Return [x, y] of the center of cell containing provided text 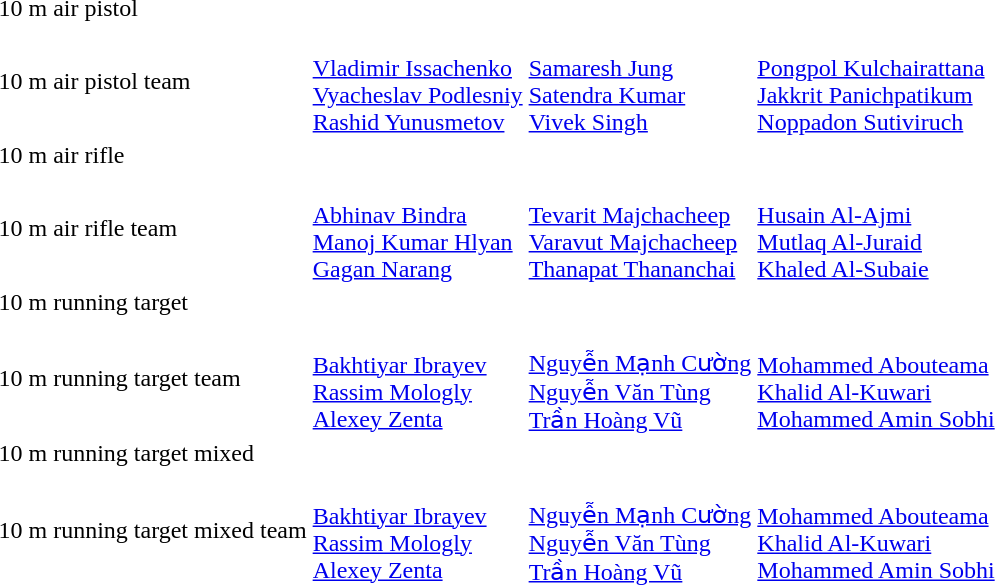
Vladimir IssachenkoVyacheslav PodlesniyRashid Yunusmetov [418, 82]
Tevarit MajchacheepVaravut MajchacheepThanapat Thananchai [640, 228]
Abhinav BindraManoj Kumar HlyanGagan Narang [418, 228]
Nguyễn Mạnh CườngNguyễn Văn TùngTrần Hoàng Vũ [640, 378]
Samaresh JungSatendra KumarVivek Singh [640, 82]
Bakhtiyar IbrayevRassim MologlyAlexey Zenta [418, 378]
